Locate the cell with the specified text and output its [x, y] center coordinate. 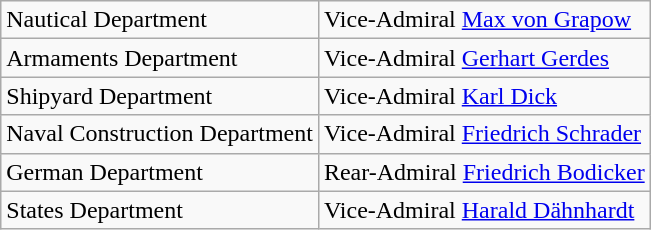
German Department [160, 172]
Vice-Admiral Max von Grapow [484, 20]
Vice-Admiral Gerhart Gerdes [484, 58]
Rear-Admiral Friedrich Bodicker [484, 172]
Shipyard Department [160, 96]
Vice-Admiral Harald Dähnhardt [484, 210]
States Department [160, 210]
Naval Construction Department [160, 134]
Nautical Department [160, 20]
Vice-Admiral Friedrich Schrader [484, 134]
Armaments Department [160, 58]
Vice-Admiral Karl Dick [484, 96]
